From the cell containing the given text, extract its center point as (X, Y) coordinate. 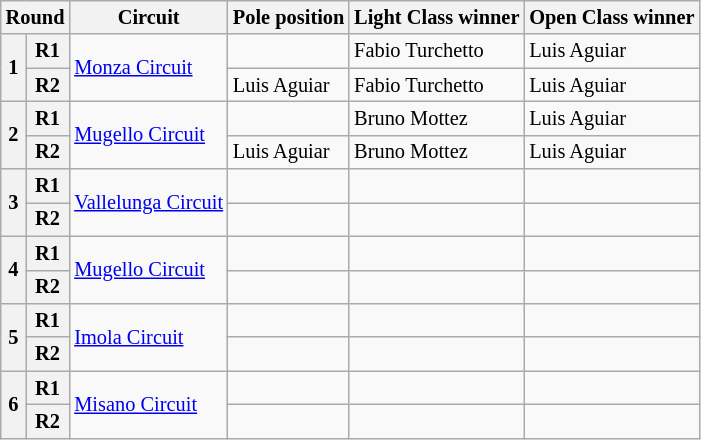
Light Class winner (436, 17)
5 (14, 336)
Circuit (148, 17)
Misano Circuit (148, 404)
6 (14, 404)
Imola Circuit (148, 336)
Monza Circuit (148, 68)
Pole position (288, 17)
4 (14, 270)
3 (14, 202)
2 (14, 134)
Vallelunga Circuit (148, 202)
Open Class winner (612, 17)
1 (14, 68)
Round (36, 17)
